Return [x, y] of the center of cell containing provided text 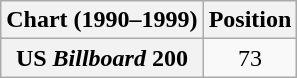
Position [250, 20]
Chart (1990–1999) [102, 20]
73 [250, 58]
US Billboard 200 [102, 58]
